Provide the [x, y] coordinate of the cell's center where the given text is located.  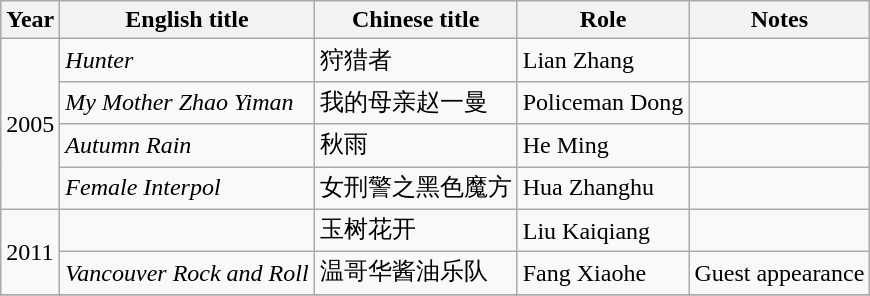
Female Interpol [187, 188]
Lian Zhang [603, 60]
Autumn Rain [187, 146]
Fang Xiaohe [603, 274]
Hua Zhanghu [603, 188]
Role [603, 20]
Notes [780, 20]
Policeman Dong [603, 102]
My Mother Zhao Yiman [187, 102]
女刑警之黑色魔方 [416, 188]
我的母亲赵一曼 [416, 102]
2011 [30, 252]
秋雨 [416, 146]
Chinese title [416, 20]
Guest appearance [780, 274]
English title [187, 20]
Liu Kaiqiang [603, 230]
Year [30, 20]
Hunter [187, 60]
Vancouver Rock and Roll [187, 274]
2005 [30, 124]
狩猎者 [416, 60]
温哥华酱油乐队 [416, 274]
He Ming [603, 146]
玉树花开 [416, 230]
